Identify which cell holds the provided text, then report its [x, y] central coordinate. 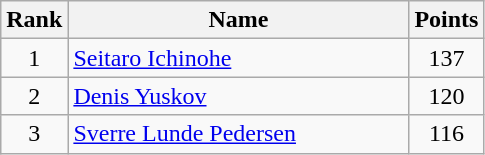
Sverre Lunde Pedersen [238, 134]
Seitaro Ichinohe [238, 58]
116 [446, 134]
120 [446, 96]
3 [34, 134]
Denis Yuskov [238, 96]
Rank [34, 20]
137 [446, 58]
Points [446, 20]
1 [34, 58]
2 [34, 96]
Name [238, 20]
